Return (X, Y) of the center of cell containing provided text 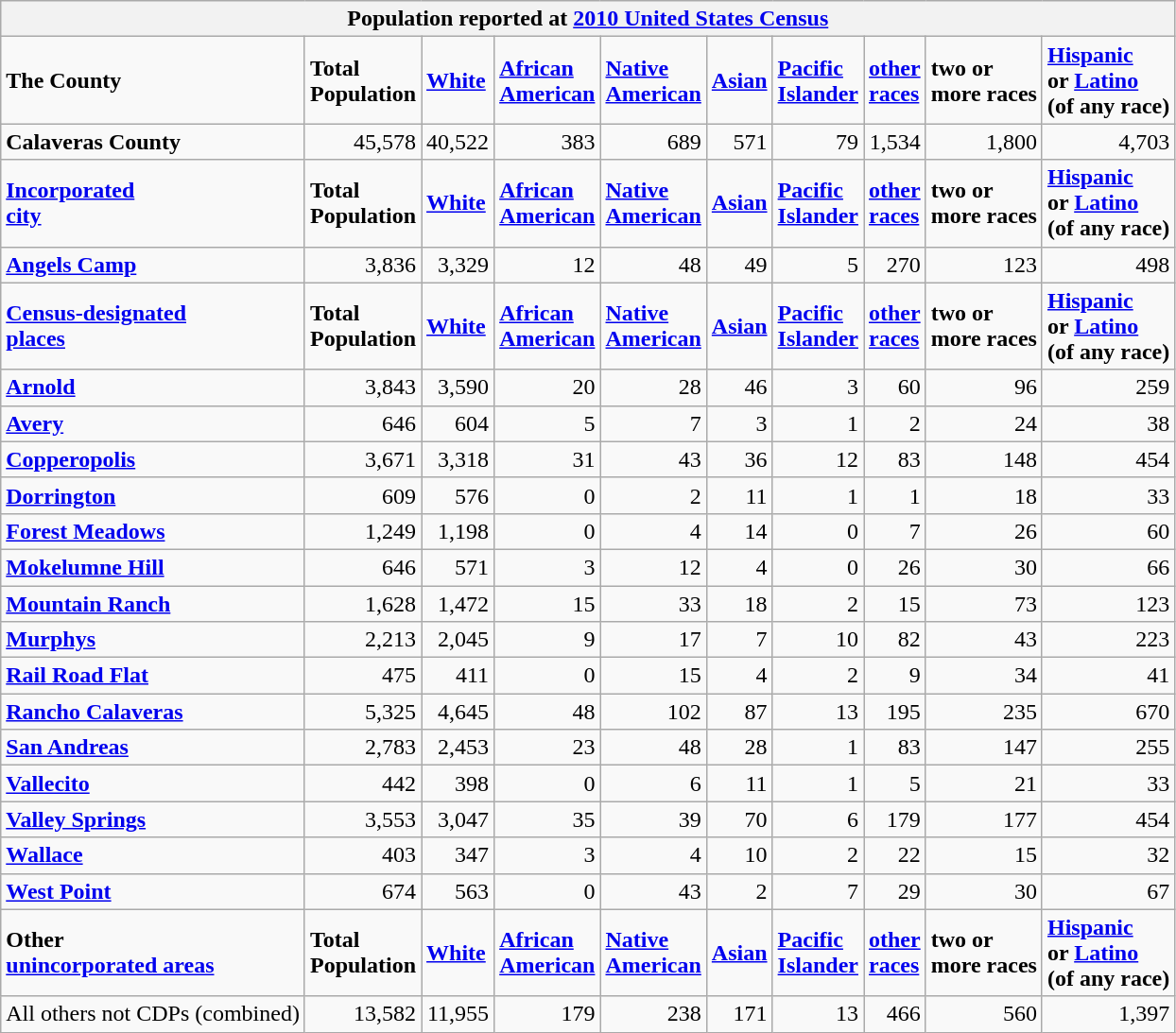
670 (1108, 712)
5,325 (363, 712)
11,955 (458, 1014)
Census-designatedplaces (153, 326)
San Andreas (153, 748)
1,472 (458, 604)
34 (983, 676)
1,397 (1108, 1014)
2,045 (458, 640)
270 (895, 265)
32 (1108, 855)
66 (1108, 567)
Valley Springs (153, 819)
223 (1108, 640)
1,249 (363, 531)
148 (983, 459)
Calaveras County (153, 142)
73 (983, 604)
39 (653, 819)
21 (983, 783)
96 (983, 387)
31 (547, 459)
171 (739, 1014)
259 (1108, 387)
67 (1108, 891)
2,783 (363, 748)
3,553 (363, 819)
41 (1108, 676)
Population reported at 2010 United States Census (588, 19)
177 (983, 819)
4,703 (1108, 142)
4,645 (458, 712)
Incorporatedcity (153, 203)
398 (458, 783)
38 (1108, 423)
2,213 (363, 640)
Dorrington (153, 495)
147 (983, 748)
40,522 (458, 142)
3,836 (363, 265)
195 (895, 712)
383 (547, 142)
604 (458, 423)
3,318 (458, 459)
1,628 (363, 604)
29 (895, 891)
563 (458, 891)
All others not CDPs (combined) (153, 1014)
Otherunincorporated areas (153, 953)
The County (153, 80)
238 (653, 1014)
498 (1108, 265)
3,590 (458, 387)
Rail Road Flat (153, 676)
79 (818, 142)
255 (1108, 748)
22 (895, 855)
Forest Meadows (153, 531)
560 (983, 1014)
576 (458, 495)
17 (653, 640)
2,453 (458, 748)
235 (983, 712)
102 (653, 712)
347 (458, 855)
Copperopolis (153, 459)
403 (363, 855)
Murphys (153, 640)
82 (895, 640)
609 (363, 495)
466 (895, 1014)
3,329 (458, 265)
411 (458, 676)
442 (363, 783)
Vallecito (153, 783)
45,578 (363, 142)
1,534 (895, 142)
46 (739, 387)
689 (653, 142)
87 (739, 712)
3,671 (363, 459)
20 (547, 387)
3,047 (458, 819)
36 (739, 459)
23 (547, 748)
475 (363, 676)
13,582 (363, 1014)
Mokelumne Hill (153, 567)
Wallace (153, 855)
Rancho Calaveras (153, 712)
14 (739, 531)
1,198 (458, 531)
70 (739, 819)
Mountain Ranch (153, 604)
674 (363, 891)
Arnold (153, 387)
3,843 (363, 387)
35 (547, 819)
West Point (153, 891)
1,800 (983, 142)
Avery (153, 423)
49 (739, 265)
Angels Camp (153, 265)
24 (983, 423)
